Return the [x, y] coordinate for the center point of the cell that contains the specified text.  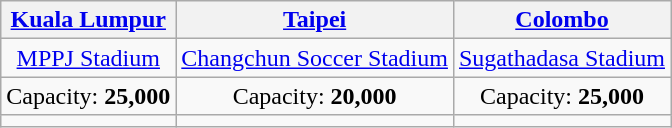
Changchun Soccer Stadium [315, 58]
Colombo [562, 20]
Kuala Lumpur [88, 20]
MPPJ Stadium [88, 58]
Sugathadasa Stadium [562, 58]
Taipei [315, 20]
Capacity: 20,000 [315, 96]
